Identify which cell holds the provided text, then report its (x, y) central coordinate. 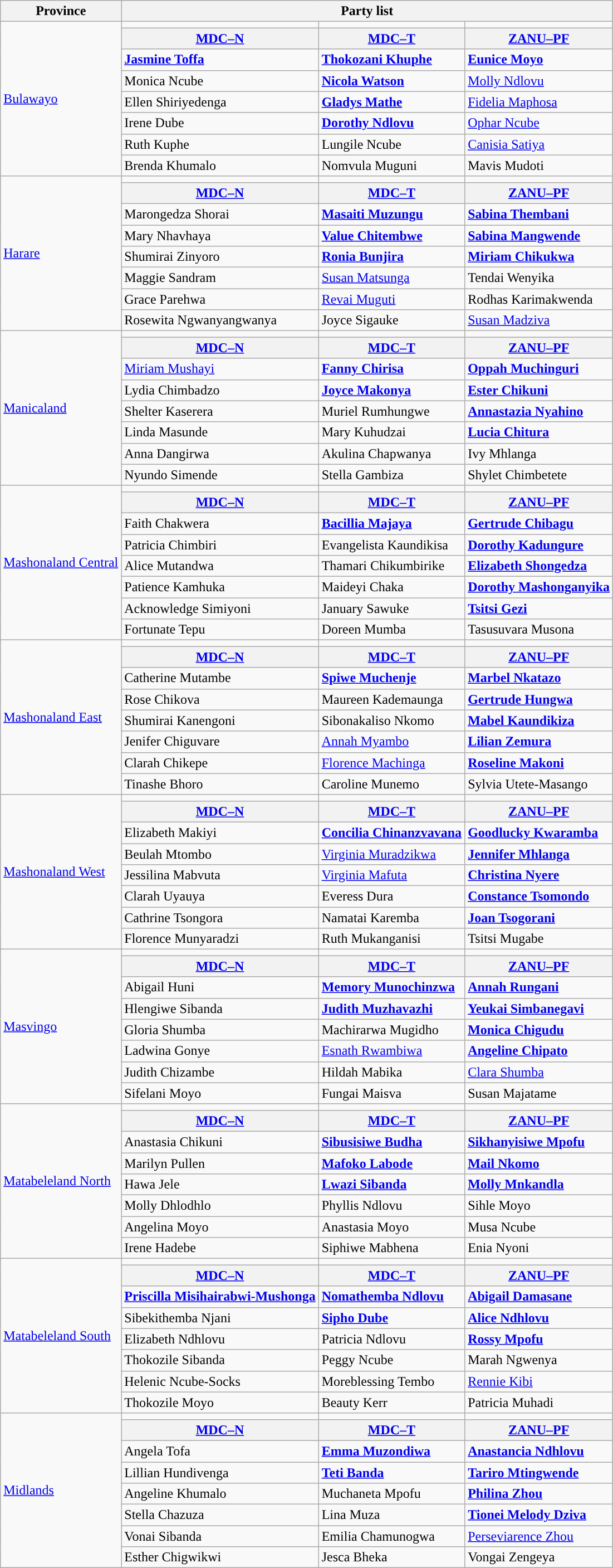
Enia Nyoni (539, 1248)
Nomathemba Ndlovu (391, 1297)
Philina Zhou (539, 1494)
Jesca Bheka (391, 1557)
Phyllis Ndlovu (391, 1206)
Susan Matsunga (391, 278)
Faith Chakwera (220, 523)
Thokozile Moyo (220, 1403)
Muriel Rumhungwe (391, 411)
Annah Myambo (391, 742)
Virginia Mafuta (391, 875)
Lilian Zemura (539, 742)
Nyundo Simende (220, 475)
Rose Chikova (220, 699)
Irene Hadebe (220, 1248)
Bulawayo (61, 99)
Miriam Mushayi (220, 369)
Lina Muza (391, 1515)
Rennie Kibi (539, 1381)
Siphiwe Mabhena (391, 1248)
Catherine Mutambe (220, 678)
Matabeleland North (61, 1181)
Caroline Munemo (391, 784)
Cathrine Tsongora (220, 918)
Shumirai Kanengoni (220, 720)
Jessilina Mabvuta (220, 875)
Sikhanyisiwe Mpofu (539, 1142)
Thamari Chikumbirike (391, 566)
January Sawuke (391, 608)
Dorothy Kadungure (539, 544)
Florence Machinga (391, 763)
Value Chitembwe (391, 236)
Vongai Zengeya (539, 1557)
Mashonaland Central (61, 563)
Elizabeth Ndhlovu (220, 1339)
Lucia Chitura (539, 432)
Concilia Chinanzvavana (391, 832)
Judith Muzhavazhi (391, 1009)
Emma Muzondiwa (391, 1451)
Gladys Mathe (391, 102)
Evangelista Kaundikisa (391, 544)
Matabeleland South (61, 1336)
Sibonakaliso Nkomo (391, 720)
Sabina Thembani (539, 214)
Spiwe Muchenje (391, 678)
Joan Tsogorani (539, 918)
Shylet Chimbetete (539, 475)
Thokozani Khuphe (391, 60)
Fortunate Tepu (220, 630)
Manicaland (61, 408)
Ladwina Gonye (220, 1051)
Peggy Ncube (391, 1360)
Anastasia Moyo (391, 1227)
Mabel Kaundikiza (539, 720)
Marongedza Shorai (220, 214)
Rodhas Karimakwenda (539, 299)
Acknowledge Simiyoni (220, 608)
Musa Ncube (539, 1227)
Muchaneta Mpofu (391, 1494)
Fanny Chirisa (391, 369)
Marbel Nkatazo (539, 678)
Rosewita Ngwanyangwanya (220, 320)
Sylvia Utete-Masango (539, 784)
Gertrude Hungwa (539, 699)
Goodlucky Kwaramba (539, 832)
Anastasia Chikuni (220, 1142)
Sibekithemba Njani (220, 1318)
Shumirai Zinyoro (220, 257)
Beauty Kerr (391, 1403)
Dorothy Ndlovu (391, 123)
Bacillia Majaya (391, 523)
Roseline Makoni (539, 763)
Monica Ncube (220, 81)
Joyce Makonya (391, 390)
Fungai Maisva (391, 1093)
Angelina Moyo (220, 1227)
Sibusisiwe Budha (391, 1142)
Jennifer Mhlanga (539, 854)
Susan Madziva (539, 320)
Hawa Jele (220, 1185)
Maggie Sandram (220, 278)
Marah Ngwenya (539, 1360)
Beulah Mtombo (220, 854)
Elizabeth Makiyi (220, 832)
Memory Munochinzwa (391, 987)
Lwazi Sibanda (391, 1185)
Perseviarence Zhou (539, 1536)
Brenda Khumalo (220, 165)
Thokozile Sibanda (220, 1360)
Maureen Kademaunga (391, 699)
Teti Banda (391, 1473)
Ester Chikuni (539, 390)
Priscilla Misihairabwi-Mushonga (220, 1297)
Tsitsi Gezi (539, 608)
Helenic Ncube-Socks (220, 1381)
Molly Dhlodhlo (220, 1206)
Moreblessing Tembo (391, 1381)
Clarah Chikepe (220, 763)
Molly Ndlovu (539, 81)
Tsitsi Mugabe (539, 939)
Jasmine Toffa (220, 60)
Miriam Chikukwa (539, 257)
Masaiti Muzungu (391, 214)
Nicola Watson (391, 81)
Mary Nhavhaya (220, 236)
Angela Tofa (220, 1451)
Alice Mutandwa (220, 566)
Ronia Bunjira (391, 257)
Stella Chazuza (220, 1515)
Irene Dube (220, 123)
Akulina Chapwanya (391, 454)
Vonai Sibanda (220, 1536)
Marilyn Pullen (220, 1163)
Sihle Moyo (539, 1206)
Susan Majatame (539, 1093)
Revai Muguti (391, 299)
Patricia Chimbiri (220, 544)
Ruth Kuphe (220, 144)
Virginia Muradzikwa (391, 854)
Sabina Mangwende (539, 236)
Elizabeth Shongedza (539, 566)
Alice Ndhlovu (539, 1318)
Gertrude Chibagu (539, 523)
Sipho Dube (391, 1318)
Jenifer Chiguvare (220, 742)
Sifelani Moyo (220, 1093)
Fidelia Maphosa (539, 102)
Lungile Ncube (391, 144)
Gloria Shumba (220, 1030)
Tinashe Bhoro (220, 784)
Mafoko Labode (391, 1163)
Masvingo (61, 1027)
Ruth Mukanganisi (391, 939)
Province (61, 11)
Tasusuvara Musona (539, 630)
Annah Rungani (539, 987)
Mary Kuhudzai (391, 432)
Lydia Chimbadzo (220, 390)
Mavis Mudoti (539, 165)
Clara Shumba (539, 1072)
Hildah Mabika (391, 1072)
Tendai Wenyika (539, 278)
Ophar Ncube (539, 123)
Tariro Mtingwende (539, 1473)
Angeline Chipato (539, 1051)
Hlengiwe Sibanda (220, 1009)
Monica Chigudu (539, 1030)
Lillian Hundivenga (220, 1473)
Mashonaland East (61, 718)
Shelter Kaserera (220, 411)
Nomvula Muguni (391, 165)
Tionei Melody Dziva (539, 1515)
Patricia Muhadi (539, 1403)
Maideyi Chaka (391, 587)
Angeline Khumalo (220, 1494)
Molly Mnkandla (539, 1185)
Yeukai Simbanegavi (539, 1009)
Everess Dura (391, 897)
Anastancia Ndhlovu (539, 1451)
Machirarwa Mugidho (391, 1030)
Florence Munyaradzi (220, 939)
Christina Nyere (539, 875)
Doreen Mumba (391, 630)
Ellen Shiriyedenga (220, 102)
Rossy Mpofu (539, 1339)
Anna Dangirwa (220, 454)
Patience Kamhuka (220, 587)
Party list (367, 11)
Dorothy Mashonganyika (539, 587)
Harare (61, 254)
Annastazia Nyahino (539, 411)
Abigail Huni (220, 987)
Canisia Satiya (539, 144)
Mashonaland West (61, 872)
Midlands (61, 1491)
Linda Masunde (220, 432)
Abigail Damasane (539, 1297)
Eunice Moyo (539, 60)
Grace Parehwa (220, 299)
Esnath Rwambiwa (391, 1051)
Mail Nkomo (539, 1163)
Namatai Karemba (391, 918)
Ivy Mhlanga (539, 454)
Joyce Sigauke (391, 320)
Clarah Uyauya (220, 897)
Oppah Muchinguri (539, 369)
Judith Chizambe (220, 1072)
Patricia Ndlovu (391, 1339)
Stella Gambiza (391, 475)
Emilia Chamunogwa (391, 1536)
Constance Tsomondo (539, 897)
Esther Chigwikwi (220, 1557)
